Determine the [X, Y] coordinate at the center of the cell enclosing the given text.  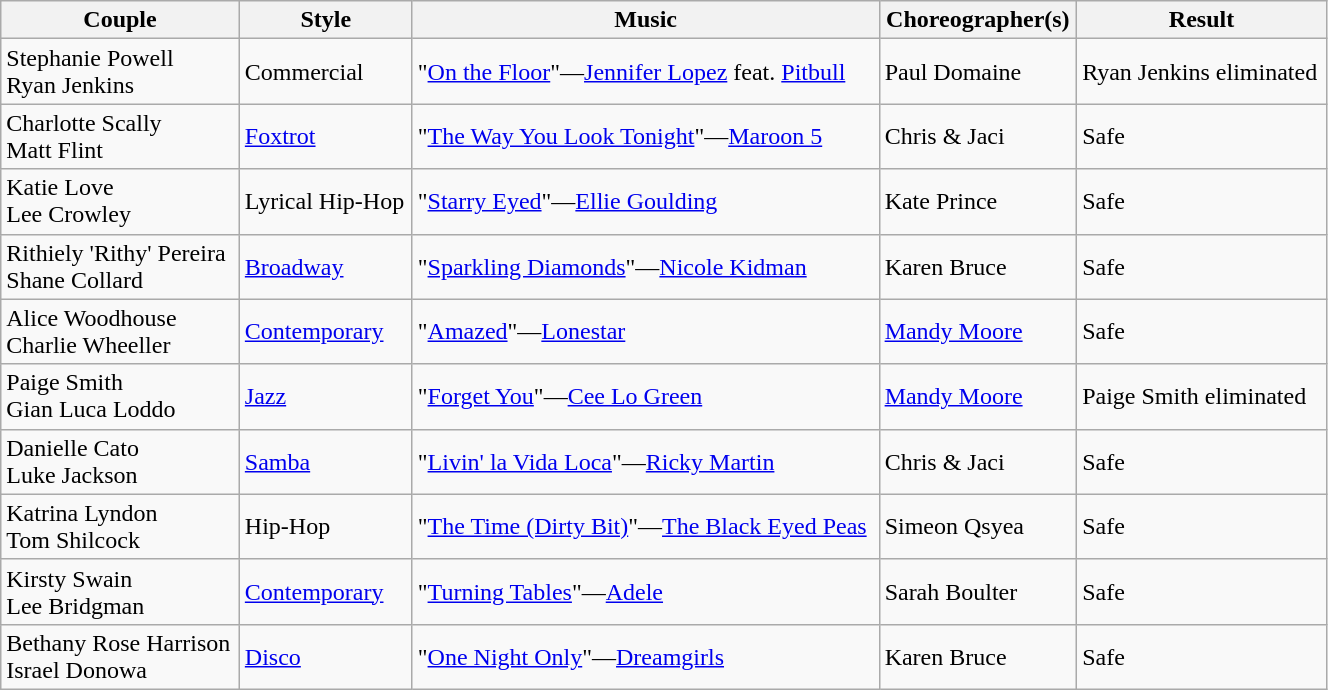
Kate Prince [978, 202]
Lyrical Hip-Hop [326, 202]
"The Time (Dirty Bit)"—The Black Eyed Peas [646, 526]
Choreographer(s) [978, 20]
Couple [120, 20]
Style [326, 20]
Samba [326, 462]
Foxtrot [326, 136]
Paige SmithGian Luca Loddo [120, 396]
"Turning Tables"—Adele [646, 592]
"Sparkling Diamonds"—Nicole Kidman [646, 266]
Danielle CatoLuke Jackson [120, 462]
Bethany Rose HarrisonIsrael Donowa [120, 656]
Simeon Qsyea [978, 526]
Hip-Hop [326, 526]
Commercial [326, 72]
Sarah Boulter [978, 592]
Charlotte ScallyMatt Flint [120, 136]
Rithiely 'Rithy' PereiraShane Collard [120, 266]
"Forget You"—Cee Lo Green [646, 396]
"Livin' la Vida Loca"—Ricky Martin [646, 462]
Katie LoveLee Crowley [120, 202]
Paige Smith eliminated [1202, 396]
"Amazed"—Lonestar [646, 332]
"The Way You Look Tonight"—Maroon 5 [646, 136]
Ryan Jenkins eliminated [1202, 72]
Kirsty SwainLee Bridgman [120, 592]
"Starry Eyed"—Ellie Goulding [646, 202]
Jazz [326, 396]
Result [1202, 20]
"One Night Only"—Dreamgirls [646, 656]
"On the Floor"—Jennifer Lopez feat. Pitbull [646, 72]
Paul Domaine [978, 72]
Alice WoodhouseCharlie Wheeller [120, 332]
Broadway [326, 266]
Katrina LyndonTom Shilcock [120, 526]
Disco [326, 656]
Stephanie PowellRyan Jenkins [120, 72]
Music [646, 20]
